Extract the [x, y] coordinate from the center of the cell holding the provided text.  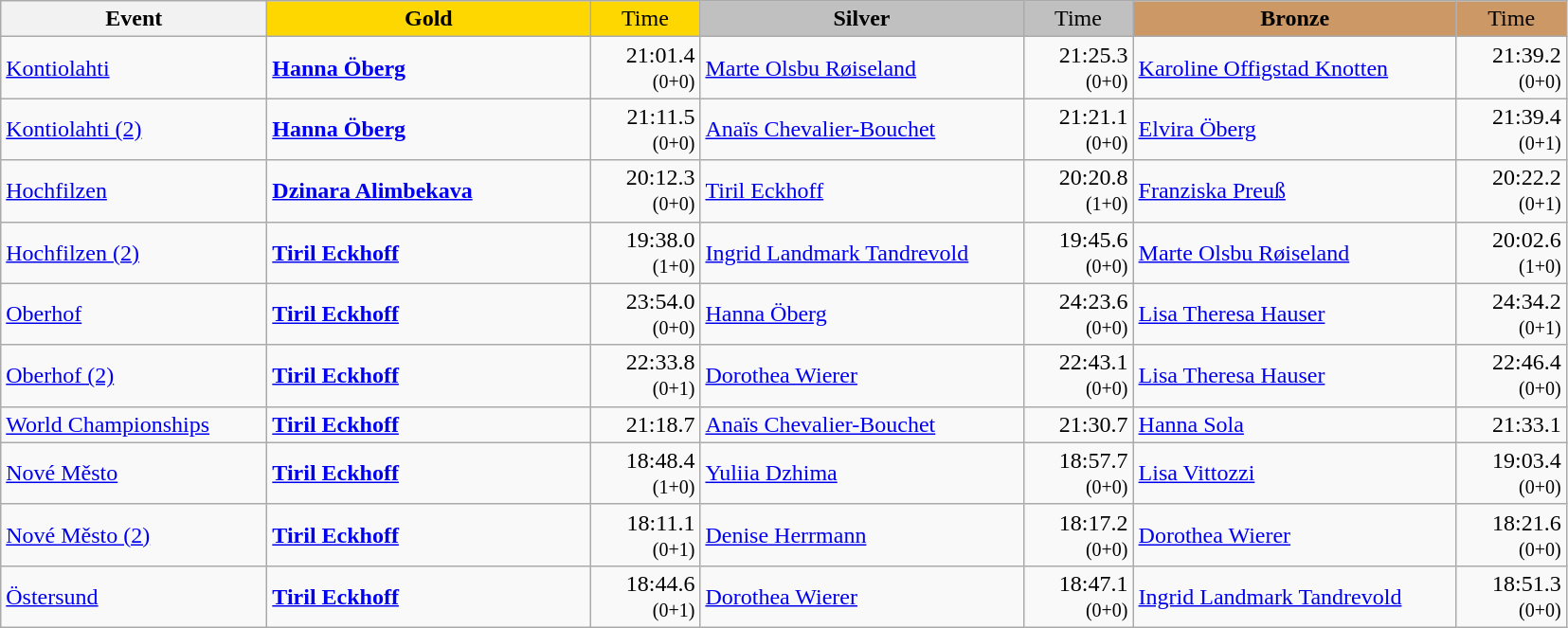
Silver [862, 19]
19:38.0(1+0) [645, 252]
18:17.2(0+0) [1078, 534]
21:11.5(0+0) [645, 129]
21:30.7 [1078, 424]
Lisa Vittozzi [1294, 474]
18:57.7(0+0) [1078, 474]
Nové Město [135, 474]
18:44.6(0+1) [645, 597]
Hochfilzen [135, 191]
21:18.7 [645, 424]
24:23.6(0+0) [1078, 314]
21:25.3(0+0) [1078, 68]
21:39.2(0+0) [1511, 68]
21:21.1(0+0) [1078, 129]
Gold [428, 19]
19:45.6(0+0) [1078, 252]
24:34.2(0+1) [1511, 314]
Dzinara Alimbekava [428, 191]
21:33.1 [1511, 424]
18:51.3(0+0) [1511, 597]
23:54.0(0+0) [645, 314]
20:20.8(1+0) [1078, 191]
Karoline Offigstad Knotten [1294, 68]
World Championships [135, 424]
Oberhof [135, 314]
Bronze [1294, 19]
21:39.4(0+1) [1511, 129]
Event [135, 19]
Yuliia Dzhima [862, 474]
18:48.4(1+0) [645, 474]
Östersund [135, 597]
20:22.2(0+1) [1511, 191]
Franziska Preuß [1294, 191]
Nové Město (2) [135, 534]
22:46.4(0+0) [1511, 375]
Hanna Sola [1294, 424]
18:47.1(0+0) [1078, 597]
Kontiolahti [135, 68]
Denise Herrmann [862, 534]
22:33.8(0+1) [645, 375]
21:01.4(0+0) [645, 68]
Elvira Öberg [1294, 129]
Hochfilzen (2) [135, 252]
22:43.1(0+0) [1078, 375]
18:11.1(0+1) [645, 534]
19:03.4(0+0) [1511, 474]
20:12.3(0+0) [645, 191]
18:21.6(0+0) [1511, 534]
Oberhof (2) [135, 375]
20:02.6(1+0) [1511, 252]
Kontiolahti (2) [135, 129]
